Output the [X, Y] coordinate of the center of the cell containing the given text.  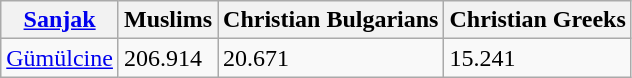
20.671 [331, 58]
Christian Greeks [538, 20]
206.914 [168, 58]
Sanjak [60, 20]
Muslims [168, 20]
Christian Bulgarians [331, 20]
Gümülcine [60, 58]
15.241 [538, 58]
